Detect which cell encompasses the target text, then output its (X, Y) center coordinate. 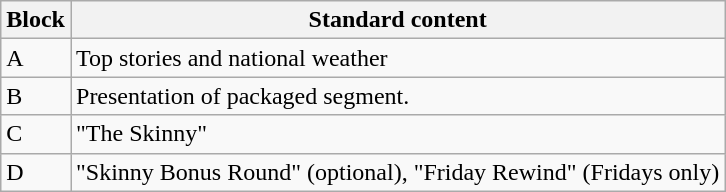
Standard content (397, 20)
Top stories and national weather (397, 58)
"Skinny Bonus Round" (optional), "Friday Rewind" (Fridays only) (397, 172)
Block (36, 20)
B (36, 96)
C (36, 134)
A (36, 58)
D (36, 172)
"The Skinny" (397, 134)
Presentation of packaged segment. (397, 96)
